Identify which cell holds the provided text, then report its [x, y] central coordinate. 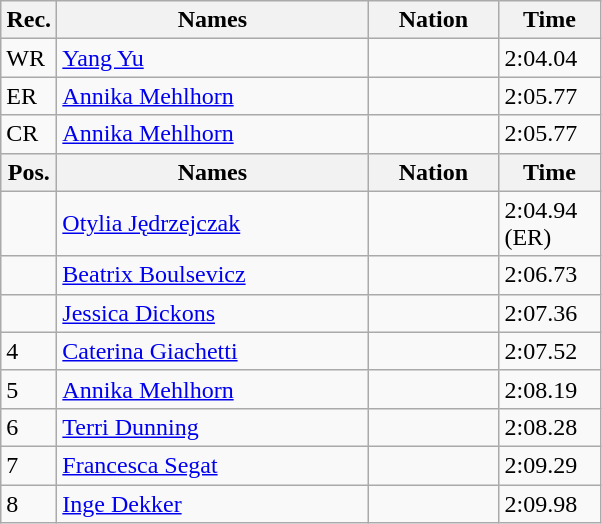
4 [29, 351]
Rec. [29, 20]
Francesca Segat [212, 465]
CR [29, 134]
Beatrix Boulsevicz [212, 275]
Yang Yu [212, 58]
Caterina Giachetti [212, 351]
2:08.28 [550, 427]
2:04.04 [550, 58]
Terri Dunning [212, 427]
WR [29, 58]
Jessica Dickons [212, 313]
5 [29, 389]
Pos. [29, 172]
Otylia Jędrzejczak [212, 224]
2:04.94 (ER) [550, 224]
2:09.98 [550, 503]
7 [29, 465]
ER [29, 96]
2:09.29 [550, 465]
6 [29, 427]
8 [29, 503]
2:08.19 [550, 389]
2:07.52 [550, 351]
2:06.73 [550, 275]
Inge Dekker [212, 503]
2:07.36 [550, 313]
